Identify which cell holds the provided text, then report its [x, y] central coordinate. 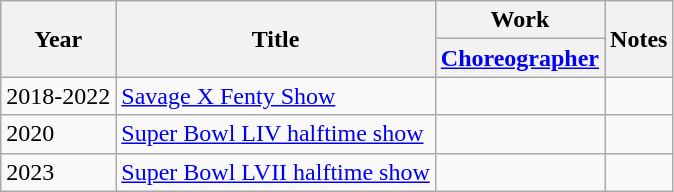
Work [520, 20]
Super Bowl LVII halftime show [276, 172]
Super Bowl LIV halftime show [276, 134]
2018-2022 [58, 96]
Choreographer [520, 58]
2020 [58, 134]
Notes [639, 39]
Year [58, 39]
Title [276, 39]
2023 [58, 172]
Savage X Fenty Show [276, 96]
